Locate the cell with the specified text and output its [X, Y] center coordinate. 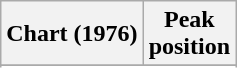
Chart (1976) [72, 34]
Peakposition [189, 34]
